Identify which cell holds the provided text, then report its (X, Y) central coordinate. 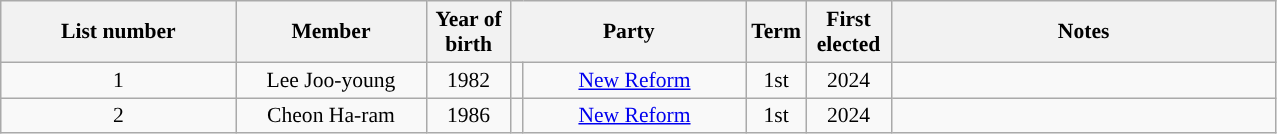
1982 (468, 80)
1986 (468, 116)
Term (776, 32)
Cheon Ha-ram (331, 116)
List number (118, 32)
First elected (848, 32)
Member (331, 32)
Year of birth (468, 32)
Lee Joo-young (331, 80)
1 (118, 80)
Notes (1084, 32)
Party (628, 32)
2 (118, 116)
